Identify which cell holds the provided text, then report its [x, y] central coordinate. 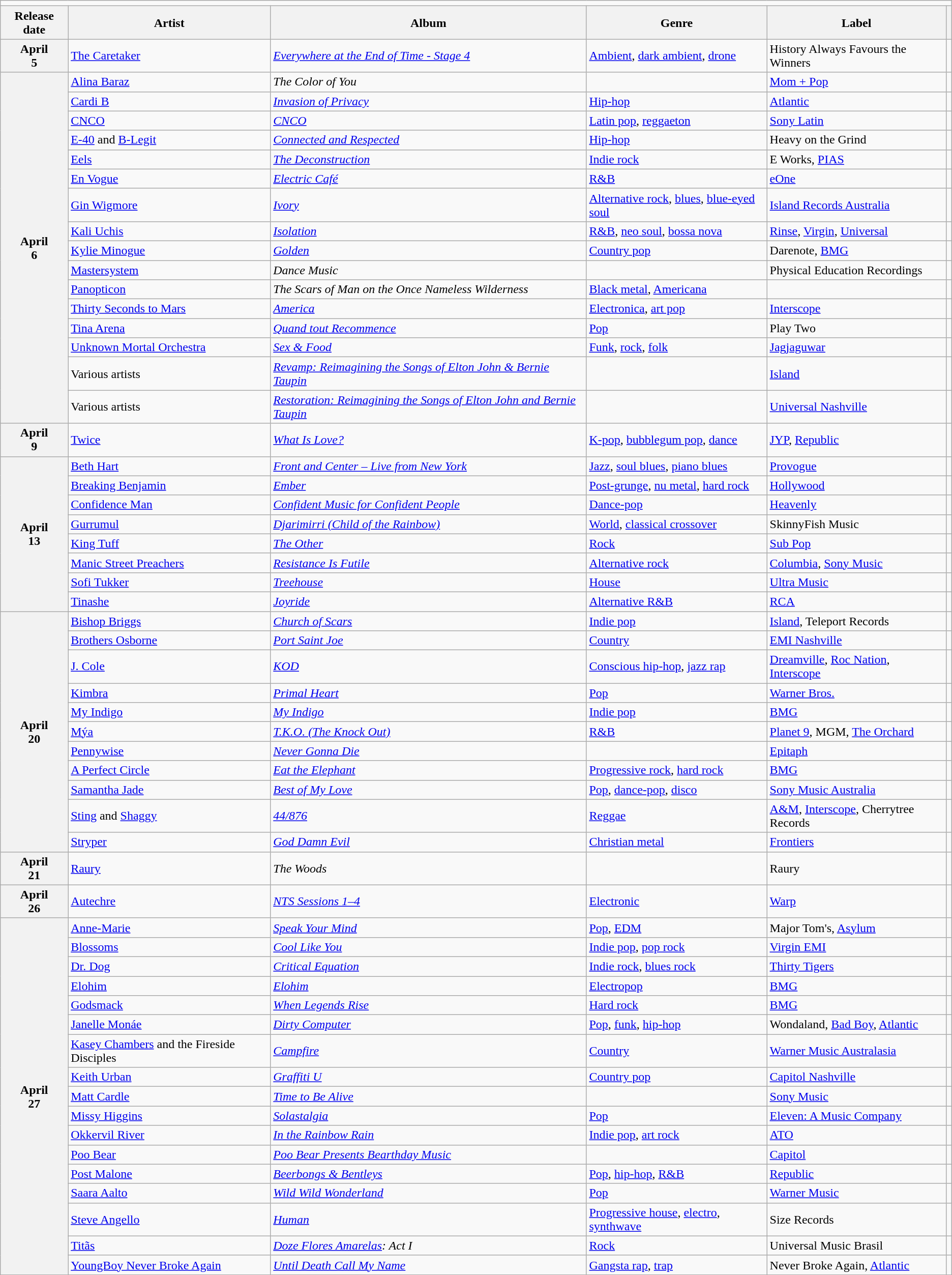
Mastersystem [169, 270]
The Caretaker [169, 56]
Campfire [428, 1051]
Planet 9, MGM, The Orchard [856, 732]
Graffiti U [428, 1077]
Christian metal [676, 842]
Electropop [676, 986]
Gin Wigmore [169, 205]
Steve Angello [169, 1219]
T.K.O. (The Knock Out) [428, 732]
Pop, EDM [676, 928]
JYP, Republic [856, 440]
Electronica, art pop [676, 309]
Alternative R&B [676, 601]
Jagjaguwar [856, 347]
Post-grunge, nu metal, hard rock [676, 485]
RCA [856, 601]
The Deconstruction [428, 159]
Artist [169, 22]
Eels [169, 159]
Latin pop, reggaeton [676, 121]
Ambient, dark ambient, drone [676, 56]
Confident Music for Confident People [428, 505]
The Other [428, 543]
Unknown Mortal Orchestra [169, 347]
Solastalgia [428, 1116]
Gangsta rap, trap [676, 1265]
Alina Baraz [169, 82]
Virgin EMI [856, 947]
Dirty Computer [428, 1025]
Connected and Respected [428, 140]
Matt Cardle [169, 1096]
April20 [35, 732]
En Vogue [169, 179]
Darenote, BMG [856, 250]
Breaking Benjamin [169, 485]
Release date [35, 22]
Warner Music [856, 1193]
Electric Café [428, 179]
Epitaph [856, 751]
Samantha Jade [169, 790]
Post Malone [169, 1174]
Everywhere at the End of Time - Stage 4 [428, 56]
April13 [35, 534]
Dance Music [428, 270]
Missy Higgins [169, 1116]
World, classical crossover [676, 524]
J. Cole [169, 667]
Dance-pop [676, 505]
Confidence Man [169, 505]
Doze Flores Amarelas: Act I [428, 1245]
Critical Equation [428, 966]
A&M, Interscope, Cherrytree Records [856, 816]
Heavenly [856, 505]
ATO [856, 1135]
Stryper [169, 842]
Mýa [169, 732]
Sex & Food [428, 347]
Mom + Pop [856, 82]
Autechre [169, 902]
Bishop Briggs [169, 621]
Kimbra [169, 693]
History Always Favours the Winners [856, 56]
Manic Street Preachers [169, 563]
April5 [35, 56]
Heavy on the Grind [856, 140]
Human [428, 1219]
Capitol Nashville [856, 1077]
Ultra Music [856, 582]
Universal Nashville [856, 407]
Sting and Shaggy [169, 816]
Label [856, 22]
When Legends Rise [428, 1005]
Pop, hip-hop, R&B [676, 1174]
Treehouse [428, 582]
April6 [35, 248]
Janelle Monáe [169, 1025]
Warp [856, 902]
Wondaland, Bad Boy, Atlantic [856, 1025]
NTS Sessions 1–4 [428, 902]
Anne-Marie [169, 928]
Poo Bear Presents Bearthday Music [428, 1154]
Until Death Call My Name [428, 1265]
In the Rainbow Rain [428, 1135]
Thirty Tigers [856, 966]
SkinnyFish Music [856, 524]
Reggae [676, 816]
April27 [35, 1096]
Warner Bros. [856, 693]
Frontiers [856, 842]
Sony Music Australia [856, 790]
Never Broke Again, Atlantic [856, 1265]
Interscope [856, 309]
Never Gonna Die [428, 751]
Djarimirri (Child of the Rainbow) [428, 524]
Alternative rock, blues, blue-eyed soul [676, 205]
Revamp: Reimagining the Songs of Elton John & Bernie Taupin [428, 373]
Church of Scars [428, 621]
Physical Education Recordings [856, 270]
Eat the Elephant [428, 770]
Alternative rock [676, 563]
Keith Urban [169, 1077]
Pop, dance-pop, disco [676, 790]
Joyride [428, 601]
Ivory [428, 205]
King Tuff [169, 543]
Gurrumul [169, 524]
Republic [856, 1174]
Port Saint Joe [428, 641]
Rinse, Virgin, Universal [856, 231]
Capitol [856, 1154]
Restoration: Reimagining the Songs of Elton John and Bernie Taupin [428, 407]
eOne [856, 179]
Conscious hip-hop, jazz rap [676, 667]
Poo Bear [169, 1154]
Thirty Seconds to Mars [169, 309]
Saara Aalto [169, 1193]
Sony Latin [856, 121]
EMI Nashville [856, 641]
Brothers Osborne [169, 641]
Dreamville, Roc Nation, Interscope [856, 667]
Island, Teleport Records [856, 621]
Funk, rock, folk [676, 347]
Electronic [676, 902]
God Damn Evil [428, 842]
America [428, 309]
The Woods [428, 868]
A Perfect Circle [169, 770]
Golden [428, 250]
Titãs [169, 1245]
House [676, 582]
What Is Love? [428, 440]
April21 [35, 868]
Atlantic [856, 101]
Speak Your Mind [428, 928]
Quand tout Recommence [428, 328]
E-40 and B-Legit [169, 140]
YoungBoy Never Broke Again [169, 1265]
Tina Arena [169, 328]
Jazz, soul blues, piano blues [676, 466]
Okkervil River [169, 1135]
Isolation [428, 231]
Tinashe [169, 601]
Primal Heart [428, 693]
Kasey Chambers and the Fireside Disciples [169, 1051]
The Scars of Man on the Once Nameless Wilderness [428, 289]
Cardi B [169, 101]
Black metal, Americana [676, 289]
Universal Music Brasil [856, 1245]
Genre [676, 22]
Dr. Dog [169, 966]
Twice [169, 440]
Hard rock [676, 1005]
Invasion of Privacy [428, 101]
April26 [35, 902]
Cool Like You [428, 947]
Front and Center – Live from New York [428, 466]
Progressive rock, hard rock [676, 770]
Indie rock, blues rock [676, 966]
Wild Wild Wonderland [428, 1193]
Pop, funk, hip-hop [676, 1025]
Best of My Love [428, 790]
Ember [428, 485]
The Color of You [428, 82]
Beerbongs & Bentleys [428, 1174]
Play Two [856, 328]
Progressive house, electro, synthwave [676, 1219]
Album [428, 22]
Indie pop, pop rock [676, 947]
Kylie Minogue [169, 250]
Godsmack [169, 1005]
Hollywood [856, 485]
E Works, PIAS [856, 159]
Sony Music [856, 1096]
April9 [35, 440]
KOD [428, 667]
Island Records Australia [856, 205]
Sofi Tukker [169, 582]
Indie pop, art rock [676, 1135]
Eleven: A Music Company [856, 1116]
Kali Uchis [169, 231]
Island [856, 373]
44/876 [428, 816]
Major Tom's, Asylum [856, 928]
Blossoms [169, 947]
R&B, neo soul, bossa nova [676, 231]
K-pop, bubblegum pop, dance [676, 440]
Sub Pop [856, 543]
Provogue [856, 466]
Size Records [856, 1219]
Time to Be Alive [428, 1096]
Pennywise [169, 751]
Indie rock [676, 159]
Resistance Is Futile [428, 563]
Columbia, Sony Music [856, 563]
Panopticon [169, 289]
Warner Music Australasia [856, 1051]
Beth Hart [169, 466]
